For the text-containing cell, return its midpoint in (X, Y) coordinate format. 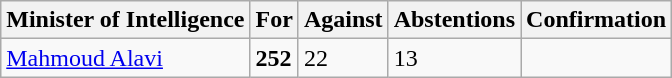
Against (343, 20)
252 (274, 58)
Abstentions (454, 20)
13 (454, 58)
For (274, 20)
Minister of Intelligence (126, 20)
Mahmoud Alavi (126, 58)
Confirmation (596, 20)
22 (343, 58)
